Pinpoint the cell where the given text exists, returning its (X, Y) midpoint coordinate. 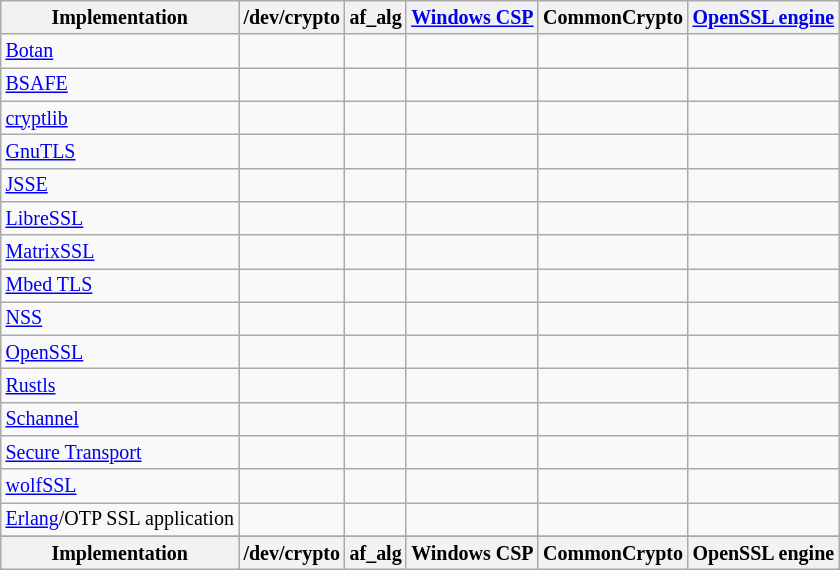
Botan (120, 52)
Schannel (120, 420)
Mbed TLS (120, 286)
LibreSSL (120, 218)
Rustls (120, 386)
BSAFE (120, 84)
GnuTLS (120, 152)
NSS (120, 318)
cryptlib (120, 118)
wolfSSL (120, 486)
JSSE (120, 184)
MatrixSSL (120, 252)
OpenSSL (120, 352)
Secure Transport (120, 452)
Erlang/OTP SSL application (120, 520)
